Return (X, Y) of the center of cell containing provided text 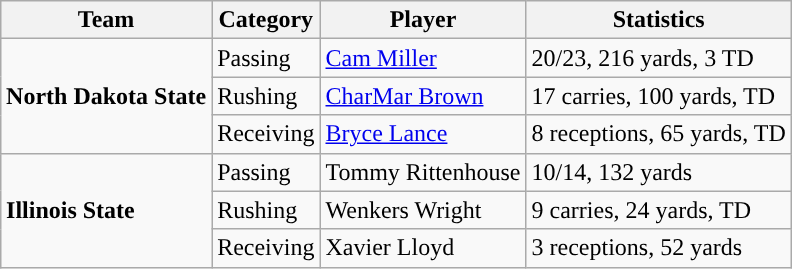
Category (266, 20)
20/23, 216 yards, 3 TD (658, 58)
10/14, 132 yards (658, 172)
Xavier Lloyd (423, 248)
8 receptions, 65 yards, TD (658, 134)
Bryce Lance (423, 134)
Tommy Rittenhouse (423, 172)
3 receptions, 52 yards (658, 248)
CharMar Brown (423, 96)
9 carries, 24 yards, TD (658, 210)
Team (106, 20)
Illinois State (106, 210)
17 carries, 100 yards, TD (658, 96)
Player (423, 20)
Cam Miller (423, 58)
Wenkers Wright (423, 210)
Statistics (658, 20)
North Dakota State (106, 96)
